Search for the cell housing the specified text and yield its [x, y] center coordinate. 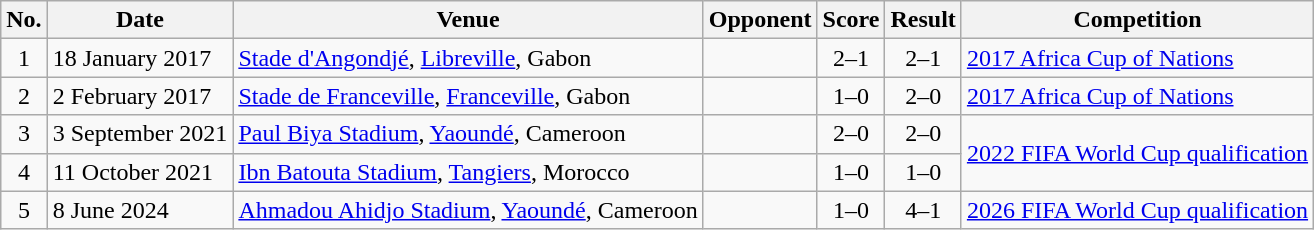
No. [24, 20]
Stade d'Angondjé, Libreville, Gabon [468, 58]
1 [24, 58]
3 September 2021 [140, 134]
Competition [1137, 20]
3 [24, 134]
Ibn Batouta Stadium, Tangiers, Morocco [468, 172]
8 June 2024 [140, 210]
5 [24, 210]
11 October 2021 [140, 172]
4–1 [923, 210]
18 January 2017 [140, 58]
Stade de Franceville, Franceville, Gabon [468, 96]
Date [140, 20]
4 [24, 172]
Ahmadou Ahidjo Stadium, Yaoundé, Cameroon [468, 210]
Score [851, 20]
2 February 2017 [140, 96]
2 [24, 96]
Venue [468, 20]
Paul Biya Stadium, Yaoundé, Cameroon [468, 134]
Result [923, 20]
2026 FIFA World Cup qualification [1137, 210]
Opponent [760, 20]
2022 FIFA World Cup qualification [1137, 153]
